Return the [X, Y] coordinate for the center point of the cell that contains the specified text.  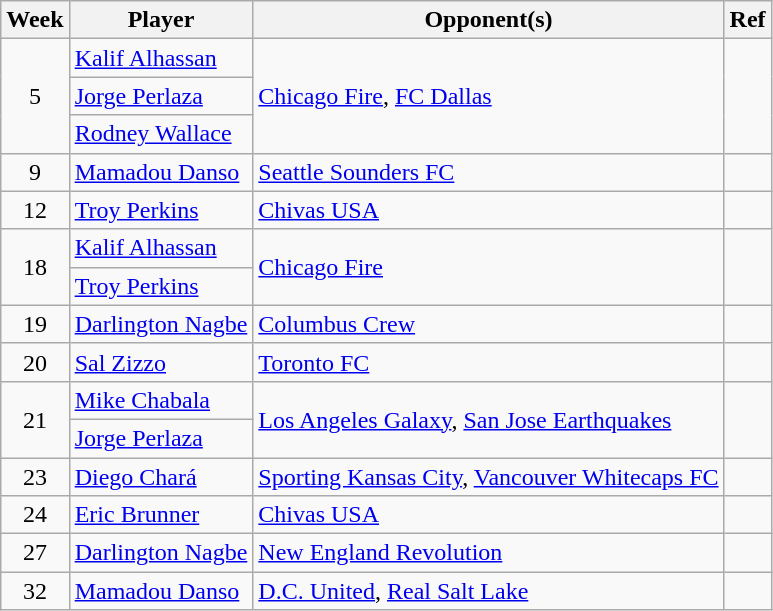
Chicago Fire, FC Dallas [488, 96]
Seattle Sounders FC [488, 172]
New England Revolution [488, 553]
Los Angeles Galaxy, San Jose Earthquakes [488, 419]
Opponent(s) [488, 20]
18 [35, 267]
Eric Brunner [161, 515]
Rodney Wallace [161, 134]
19 [35, 324]
Sporting Kansas City, Vancouver Whitecaps FC [488, 477]
Sal Zizzo [161, 362]
Toronto FC [488, 362]
23 [35, 477]
Diego Chará [161, 477]
32 [35, 591]
5 [35, 96]
Week [35, 20]
9 [35, 172]
Columbus Crew [488, 324]
Chicago Fire [488, 267]
Ref [748, 20]
12 [35, 210]
Player [161, 20]
21 [35, 419]
Mike Chabala [161, 400]
27 [35, 553]
24 [35, 515]
20 [35, 362]
D.C. United, Real Salt Lake [488, 591]
